Extract the [x, y] coordinate from the center of the cell holding the provided text.  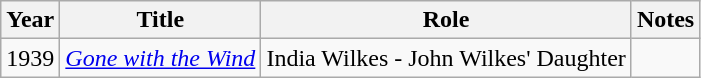
Gone with the Wind [160, 58]
Notes [665, 20]
1939 [30, 58]
Role [446, 20]
Title [160, 20]
India Wilkes - John Wilkes' Daughter [446, 58]
Year [30, 20]
